Pinpoint the cell where the given text exists, returning its (X, Y) midpoint coordinate. 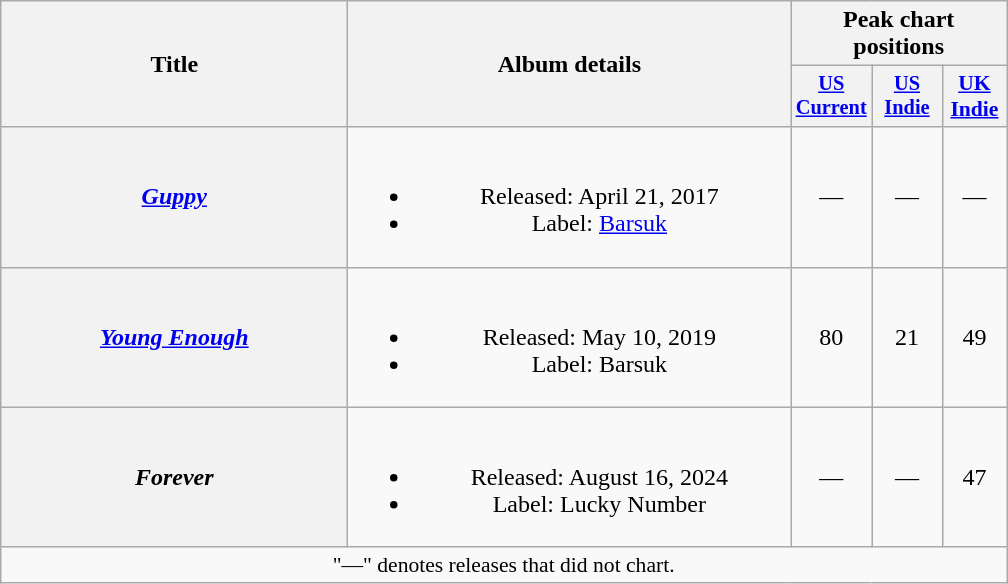
21 (908, 337)
UKIndie (974, 96)
Released: April 21, 2017Label: Barsuk (570, 197)
80 (832, 337)
47 (974, 477)
USCurrent (832, 96)
US Indie (908, 96)
Young Enough (174, 337)
Peak chart positions (899, 34)
Released: May 10, 2019Label: Barsuk (570, 337)
Released: August 16, 2024Label: Lucky Number (570, 477)
Forever (174, 477)
49 (974, 337)
Guppy (174, 197)
Title (174, 64)
Album details (570, 64)
"—" denotes releases that did not chart. (504, 565)
